Scan for the cell matching the given text and deliver its (X, Y) coordinate at center. 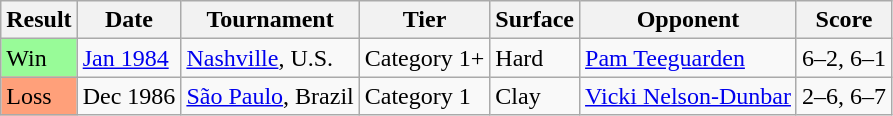
São Paulo, Brazil (270, 96)
Loss (39, 96)
Category 1+ (424, 58)
Dec 1986 (129, 96)
Hard (535, 58)
Surface (535, 20)
Date (129, 20)
Pam Teeguarden (688, 58)
Category 1 (424, 96)
Vicki Nelson-Dunbar (688, 96)
6–2, 6–1 (844, 58)
2–6, 6–7 (844, 96)
Jan 1984 (129, 58)
Opponent (688, 20)
Nashville, U.S. (270, 58)
Clay (535, 96)
Result (39, 20)
Score (844, 20)
Tier (424, 20)
Tournament (270, 20)
Win (39, 58)
